Search for the cell housing the specified text and yield its [x, y] center coordinate. 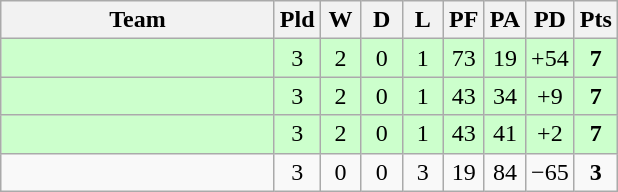
L [422, 20]
84 [504, 172]
W [340, 20]
Pts [596, 20]
41 [504, 134]
Pld [297, 20]
Team [138, 20]
73 [464, 58]
−65 [550, 172]
PA [504, 20]
34 [504, 96]
+2 [550, 134]
PD [550, 20]
+9 [550, 96]
+54 [550, 58]
D [382, 20]
PF [464, 20]
